Provide the [x, y] coordinate of the cell's center where the given text is located.  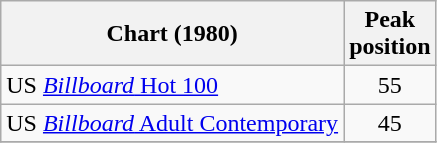
55 [390, 85]
US Billboard Adult Contemporary [172, 123]
Chart (1980) [172, 34]
Peakposition [390, 34]
45 [390, 123]
US Billboard Hot 100 [172, 85]
